Scan for the cell matching the given text and deliver its (x, y) coordinate at center. 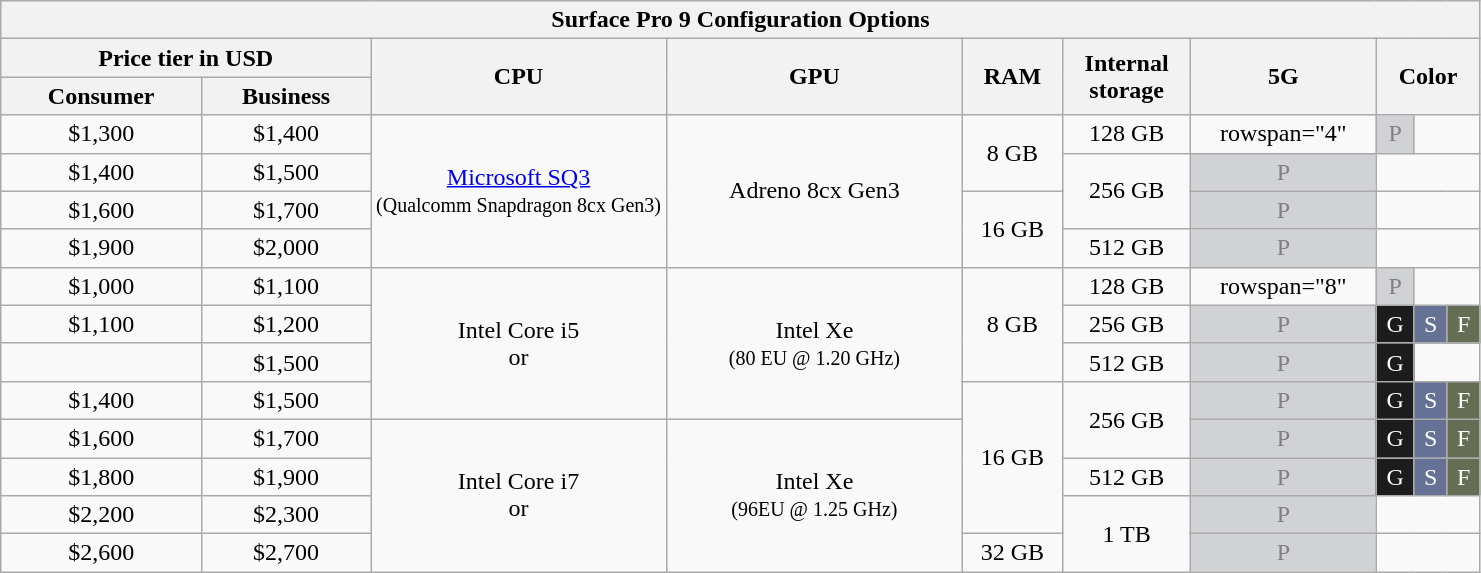
Business (286, 96)
Microsoft SQ3(Qualcomm Snapdragon 8cx Gen3) (519, 191)
Intel Xe(80 EU @ 1.20 GHz) (814, 343)
CPU (519, 77)
GPU (814, 77)
$1,200 (286, 324)
$2,000 (286, 248)
Color (1428, 77)
$2,700 (286, 553)
Surface Pro 9 Configuration Options (740, 20)
5G (1284, 77)
RAM (1012, 77)
$1,300 (102, 134)
32 GB (1012, 553)
$2,200 (102, 515)
rowspan="4" (1284, 134)
$1,000 (102, 286)
$1,800 (102, 477)
Internalstorage (1127, 77)
rowspan="8" (1284, 286)
$2,300 (286, 515)
Intel Xe(96EU @ 1.25 GHz) (814, 495)
Intel Core i5 or (519, 343)
Adreno 8cx Gen3 (814, 191)
1 TB (1127, 534)
$2,600 (102, 553)
Consumer (102, 96)
Intel Core i7 or (519, 495)
Price tier in USD (186, 58)
